Return the [x, y] coordinate for the center point of the cell that contains the specified text.  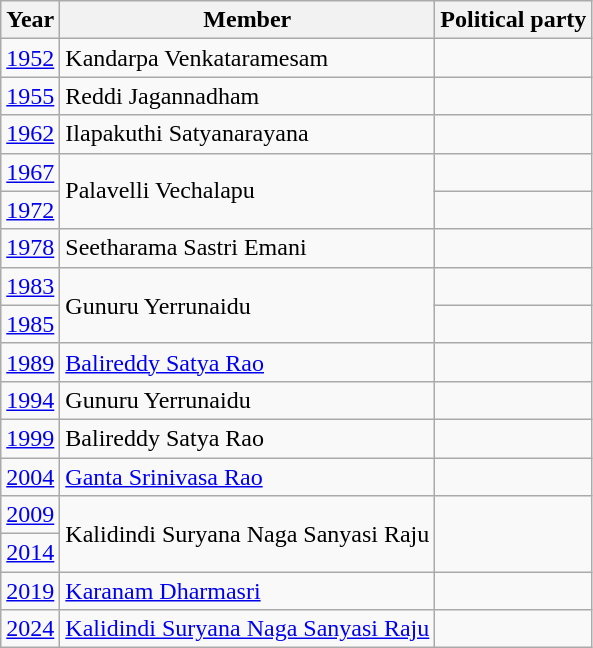
1985 [30, 324]
Member [248, 20]
1989 [30, 362]
1952 [30, 58]
1999 [30, 438]
1978 [30, 248]
1972 [30, 210]
Political party [514, 20]
Karanam Dharmasri [248, 591]
Reddi Jagannadham [248, 96]
1962 [30, 134]
Kandarpa Venkataramesam [248, 58]
2004 [30, 477]
2019 [30, 591]
Ilapakuthi Satyanarayana [248, 134]
1955 [30, 96]
2024 [30, 629]
1967 [30, 172]
1983 [30, 286]
2014 [30, 553]
2009 [30, 515]
Ganta Srinivasa Rao [248, 477]
1994 [30, 400]
Palavelli Vechalapu [248, 191]
Seetharama Sastri Emani [248, 248]
Year [30, 20]
